Return the (X, Y) coordinate for the center point of the cell that contains the specified text.  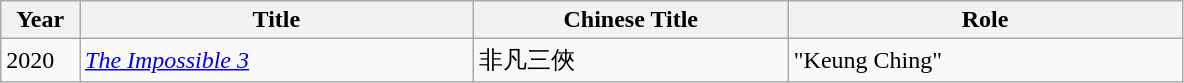
Role (985, 20)
The Impossible 3 (277, 60)
"Keung Ching" (985, 60)
Year (40, 20)
Title (277, 20)
2020 (40, 60)
非凡三俠 (630, 60)
Chinese Title (630, 20)
